Scan for the cell matching the given text and deliver its [x, y] coordinate at center. 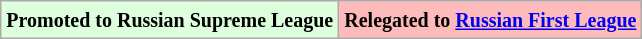
Promoted to Russian Supreme League [170, 20]
Relegated to Russian First League [490, 20]
